From the cell containing the given text, extract its center point as [x, y] coordinate. 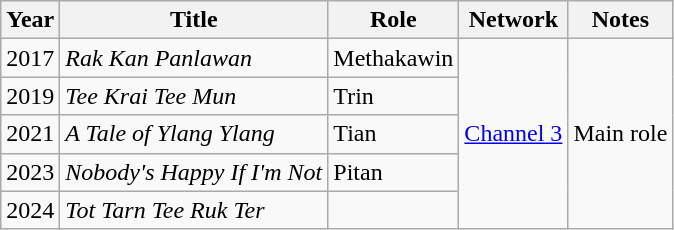
2019 [30, 96]
Trin [394, 96]
Nobody's Happy If I'm Not [194, 172]
Title [194, 20]
Pitan [394, 172]
Methakawin [394, 58]
Rak Kan Panlawan [194, 58]
Year [30, 20]
2021 [30, 134]
2023 [30, 172]
Notes [620, 20]
Network [514, 20]
Role [394, 20]
Channel 3 [514, 134]
Tot Tarn Tee Ruk Ter [194, 210]
A Tale of Ylang Ylang [194, 134]
2024 [30, 210]
2017 [30, 58]
Tee Krai Tee Mun [194, 96]
Tian [394, 134]
Main role [620, 134]
